Return [X, Y] of the center of cell containing provided text 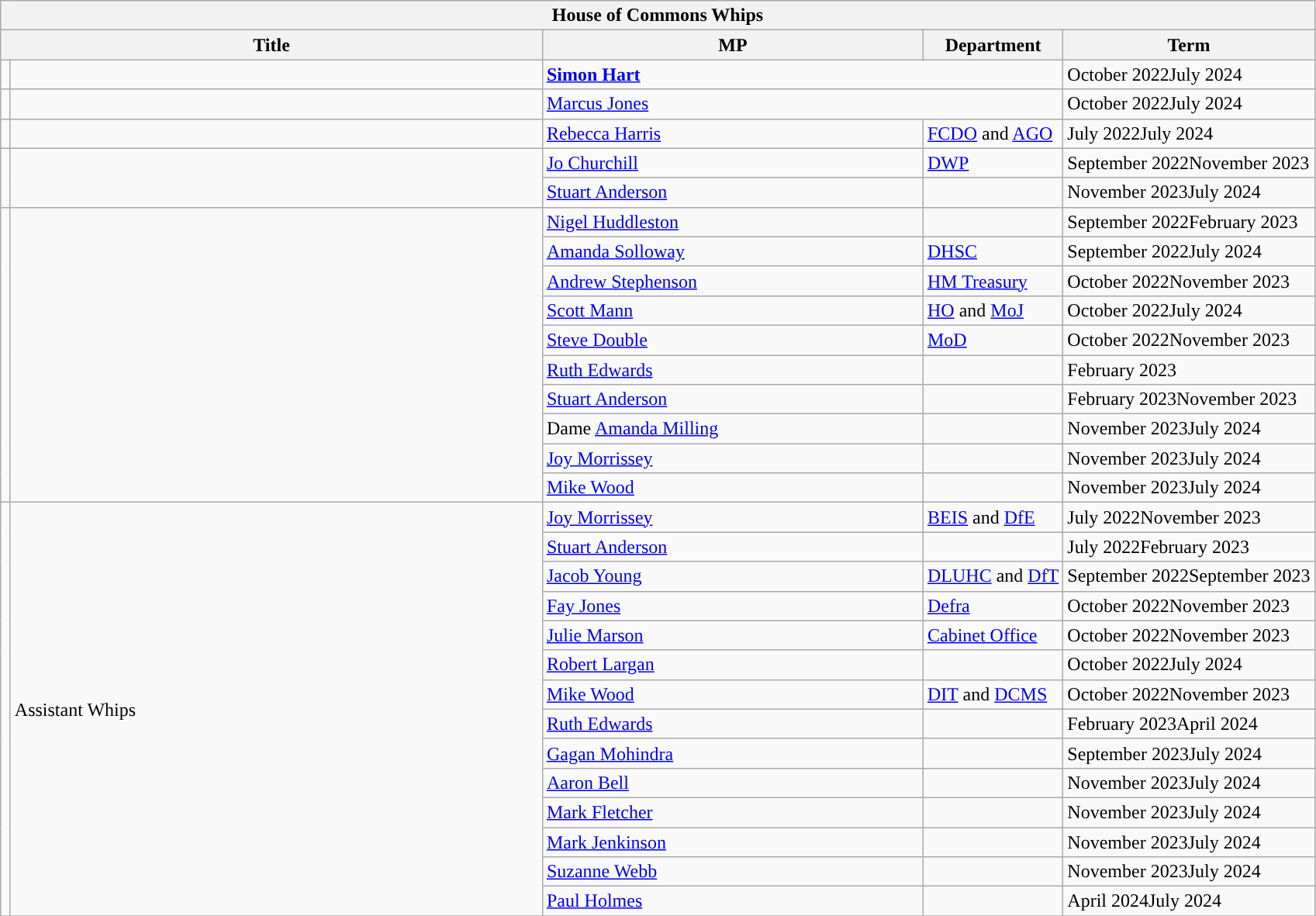
September 2022September 2023 [1189, 576]
Department [993, 45]
April 2024July 2024 [1189, 901]
Simon Hart [802, 74]
Mark Jenkinson [732, 842]
Jo Churchill [732, 163]
Steve Double [732, 340]
Robert Largan [732, 665]
Julie Marson [732, 635]
Marcus Jones [802, 104]
HO and MoJ [993, 310]
Gagan Mohindra [732, 753]
September 2023July 2024 [1189, 753]
Cabinet Office [993, 635]
February 2023April 2024 [1189, 724]
September 2022July 2024 [1189, 251]
Dame Amanda Milling [732, 429]
July 2022November 2023 [1189, 517]
July 2022July 2024 [1189, 133]
Rebecca Harris [732, 133]
DLUHC and DfT [993, 576]
Suzanne Webb [732, 872]
Paul Holmes [732, 901]
Scott Mann [732, 310]
BEIS and DfE [993, 517]
DWP [993, 163]
Andrew Stephenson [732, 281]
Fay Jones [732, 606]
DHSC [993, 251]
MoD [993, 340]
September 2022February 2023 [1189, 222]
Aaron Bell [732, 783]
February 2023November 2023 [1189, 399]
September 2022November 2023 [1189, 163]
Title [271, 45]
Term [1189, 45]
MP [732, 45]
Jacob Young [732, 576]
Assistant Whips [276, 709]
DIT and DCMS [993, 694]
HM Treasury [993, 281]
House of Commons Whips [658, 16]
FCDO and AGO [993, 133]
Mark Fletcher [732, 812]
July 2022February 2023 [1189, 547]
Nigel Huddleston [732, 222]
February 2023 [1189, 370]
Amanda Solloway [732, 251]
Defra [993, 606]
